Return [X, Y] of the center of cell containing provided text 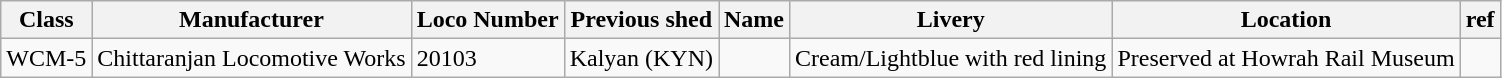
Manufacturer [252, 20]
Chittaranjan Locomotive Works [252, 58]
20103 [488, 58]
Name [754, 20]
WCM-5 [46, 58]
Livery [951, 20]
Previous shed [641, 20]
Preserved at Howrah Rail Museum [1286, 58]
Kalyan (KYN) [641, 58]
Location [1286, 20]
Loco Number [488, 20]
Cream/Lightblue with red lining [951, 58]
Class [46, 20]
ref [1480, 20]
